Identify which cell holds the provided text, then report its (x, y) central coordinate. 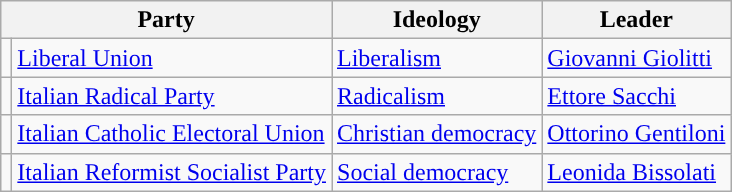
Giovanni Giolitti (636, 58)
Leonida Bissolati (636, 172)
Ottorino Gentiloni (636, 134)
Social democracy (437, 172)
Italian Reformist Socialist Party (172, 172)
Italian Radical Party (172, 96)
Ettore Sacchi (636, 96)
Liberal Union (172, 58)
Party (166, 20)
Christian democracy (437, 134)
Leader (636, 20)
Italian Catholic Electoral Union (172, 134)
Ideology (437, 20)
Liberalism (437, 58)
Radicalism (437, 96)
